Output the [x, y] coordinate of the center of the cell containing the given text.  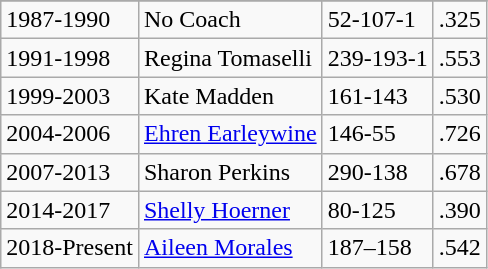
2018-Present [70, 248]
1987-1990 [70, 20]
.390 [460, 210]
2007-2013 [70, 172]
161-143 [378, 96]
290-138 [378, 172]
146-55 [378, 134]
.325 [460, 20]
Shelly Hoerner [230, 210]
52-107-1 [378, 20]
1999-2003 [70, 96]
2014-2017 [70, 210]
No Coach [230, 20]
Aileen Morales [230, 248]
239-193-1 [378, 58]
.542 [460, 248]
Regina Tomaselli [230, 58]
.553 [460, 58]
Ehren Earleywine [230, 134]
187–158 [378, 248]
1991-1998 [70, 58]
Kate Madden [230, 96]
.530 [460, 96]
.726 [460, 134]
Sharon Perkins [230, 172]
2004-2006 [70, 134]
.678 [460, 172]
80-125 [378, 210]
